Capture the cell that displays the provided text and extract its (X, Y) central coordinate. 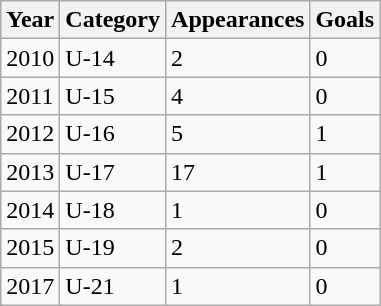
2011 (30, 96)
2014 (30, 210)
Year (30, 20)
U-18 (113, 210)
17 (238, 172)
2017 (30, 286)
U-15 (113, 96)
Category (113, 20)
2013 (30, 172)
U-14 (113, 58)
U-16 (113, 134)
2015 (30, 248)
2010 (30, 58)
U-17 (113, 172)
U-19 (113, 248)
Goals (345, 20)
5 (238, 134)
4 (238, 96)
U-21 (113, 286)
Appearances (238, 20)
2012 (30, 134)
